Identify which cell holds the provided text, then report its [X, Y] central coordinate. 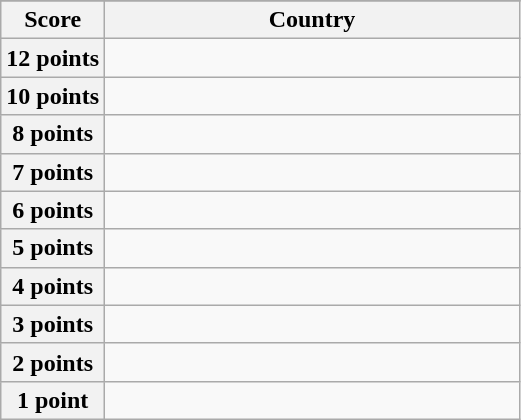
4 points [53, 286]
8 points [53, 134]
Country [312, 20]
10 points [53, 96]
6 points [53, 210]
Score [53, 20]
12 points [53, 58]
7 points [53, 172]
5 points [53, 248]
1 point [53, 400]
2 points [53, 362]
3 points [53, 324]
